Search for the cell housing the specified text and yield its [x, y] center coordinate. 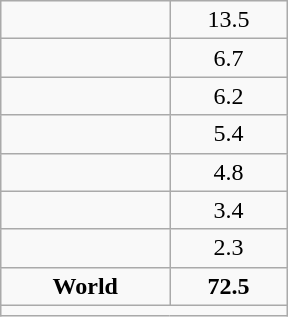
2.3 [228, 248]
72.5 [228, 286]
13.5 [228, 20]
4.8 [228, 172]
6.7 [228, 58]
6.2 [228, 96]
3.4 [228, 210]
5.4 [228, 134]
World [86, 286]
